Extract the (X, Y) coordinate from the center of the cell holding the provided text.  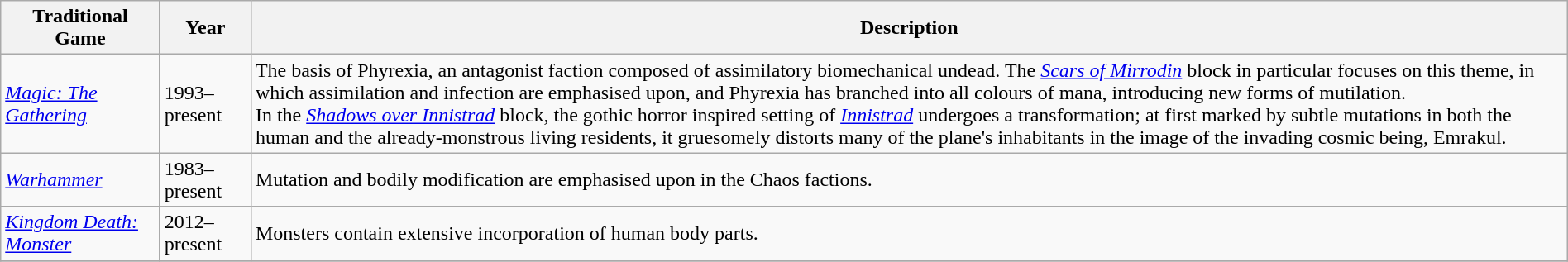
Year (205, 28)
Warhammer (81, 180)
Description (909, 28)
Traditional Game (81, 28)
1983–present (205, 180)
Kingdom Death: Monster (81, 233)
Monsters contain extensive incorporation of human body parts. (909, 233)
2012–present (205, 233)
Magic: The Gathering (81, 104)
1993–present (205, 104)
Mutation and bodily modification are emphasised upon in the Chaos factions. (909, 180)
